Provide the [x, y] coordinate of the cell's center where the given text is located.  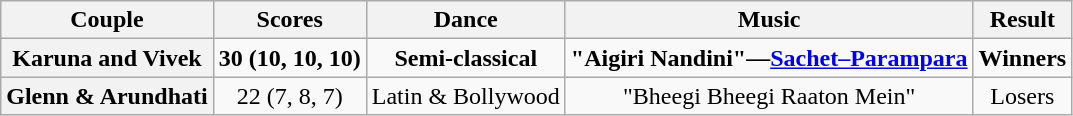
Winners [1022, 58]
Karuna and Vivek [107, 58]
Semi-classical [466, 58]
Glenn & Arundhati [107, 96]
30 (10, 10, 10) [290, 58]
"Bheegi Bheegi Raaton Mein" [769, 96]
Couple [107, 20]
Latin & Bollywood [466, 96]
Music [769, 20]
Result [1022, 20]
Scores [290, 20]
22 (7, 8, 7) [290, 96]
Losers [1022, 96]
"Aigiri Nandini"—Sachet–Parampara [769, 58]
Dance [466, 20]
